From the cell containing the given text, extract its center point as [X, Y] coordinate. 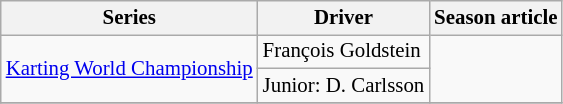
François Goldstein [344, 51]
Karting World Championship [130, 68]
Junior: D. Carlsson [344, 85]
Driver [344, 18]
Season article [496, 18]
Series [130, 18]
